Pinpoint the cell where the given text exists, returning its [X, Y] midpoint coordinate. 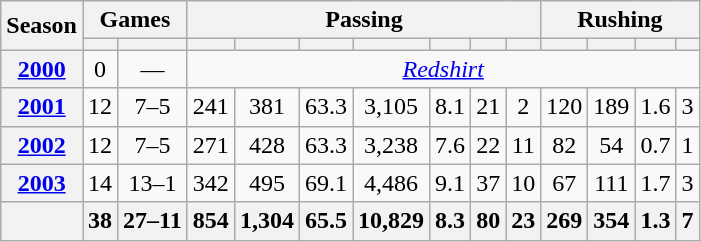
495 [266, 183]
67 [564, 183]
82 [564, 145]
241 [210, 107]
10 [524, 183]
80 [488, 221]
1.7 [656, 183]
120 [564, 107]
10,829 [390, 221]
3,238 [390, 145]
9.1 [450, 183]
3,105 [390, 107]
2000 [42, 69]
Rushing [620, 20]
11 [524, 145]
2 [524, 107]
23 [524, 221]
271 [210, 145]
1 [688, 145]
65.5 [326, 221]
0 [100, 69]
2003 [42, 183]
2001 [42, 107]
854 [210, 221]
8.1 [450, 107]
354 [612, 221]
13–1 [153, 183]
Games [134, 20]
— [153, 69]
2002 [42, 145]
Redshirt [443, 69]
0.7 [656, 145]
4,486 [390, 183]
342 [210, 183]
Passing [364, 20]
54 [612, 145]
428 [266, 145]
381 [266, 107]
14 [100, 183]
111 [612, 183]
1.3 [656, 221]
Season [42, 26]
189 [612, 107]
21 [488, 107]
269 [564, 221]
27–11 [153, 221]
1,304 [266, 221]
7 [688, 221]
38 [100, 221]
1.6 [656, 107]
8.3 [450, 221]
37 [488, 183]
22 [488, 145]
69.1 [326, 183]
7.6 [450, 145]
